Scan for the cell matching the given text and deliver its (x, y) coordinate at center. 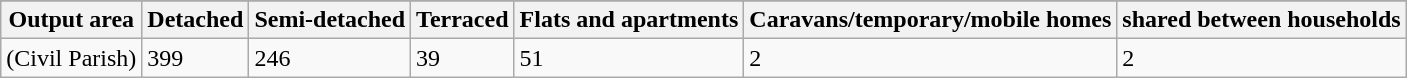
shared between households (1262, 20)
(Civil Parish) (72, 58)
51 (629, 58)
Caravans/temporary/mobile homes (930, 20)
399 (196, 58)
Output area (72, 20)
Detached (196, 20)
Terraced (462, 20)
246 (330, 58)
Semi-detached (330, 20)
39 (462, 58)
Flats and apartments (629, 20)
